Determine the [x, y] coordinate at the center of the cell enclosing the given text.  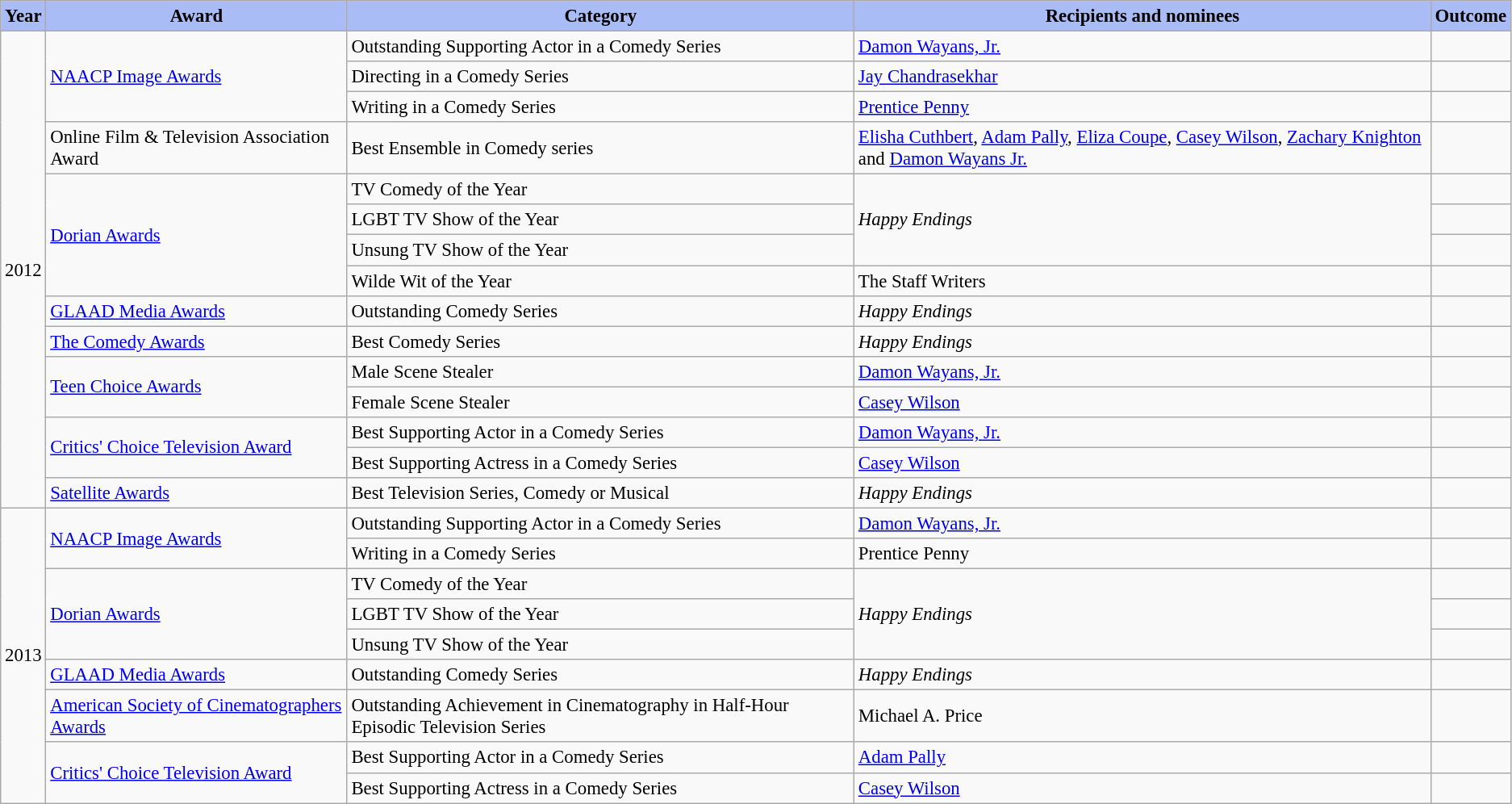
Recipients and nominees [1142, 16]
Year [23, 16]
Outstanding Achievement in Cinematography in Half-Hour Episodic Television Series [600, 717]
Adam Pally [1142, 758]
American Society of Cinematographers Awards [197, 717]
The Comedy Awards [197, 341]
The Staff Writers [1142, 281]
Online Film & Television Association Award [197, 149]
2013 [23, 655]
Wilde Wit of the Year [600, 281]
Satellite Awards [197, 493]
Outcome [1470, 16]
Jay Chandrasekhar [1142, 77]
Michael A. Price [1142, 717]
Teen Choice Awards [197, 386]
Best Television Series, Comedy or Musical [600, 493]
Male Scene Stealer [600, 371]
Directing in a Comedy Series [600, 77]
Elisha Cuthbert, Adam Pally, Eliza Coupe, Casey Wilson, Zachary Knighton and Damon Wayans Jr. [1142, 149]
Best Ensemble in Comedy series [600, 149]
Category [600, 16]
Best Comedy Series [600, 341]
Award [197, 16]
2012 [23, 270]
Female Scene Stealer [600, 402]
